Locate the cell with the specified text and output its [x, y] center coordinate. 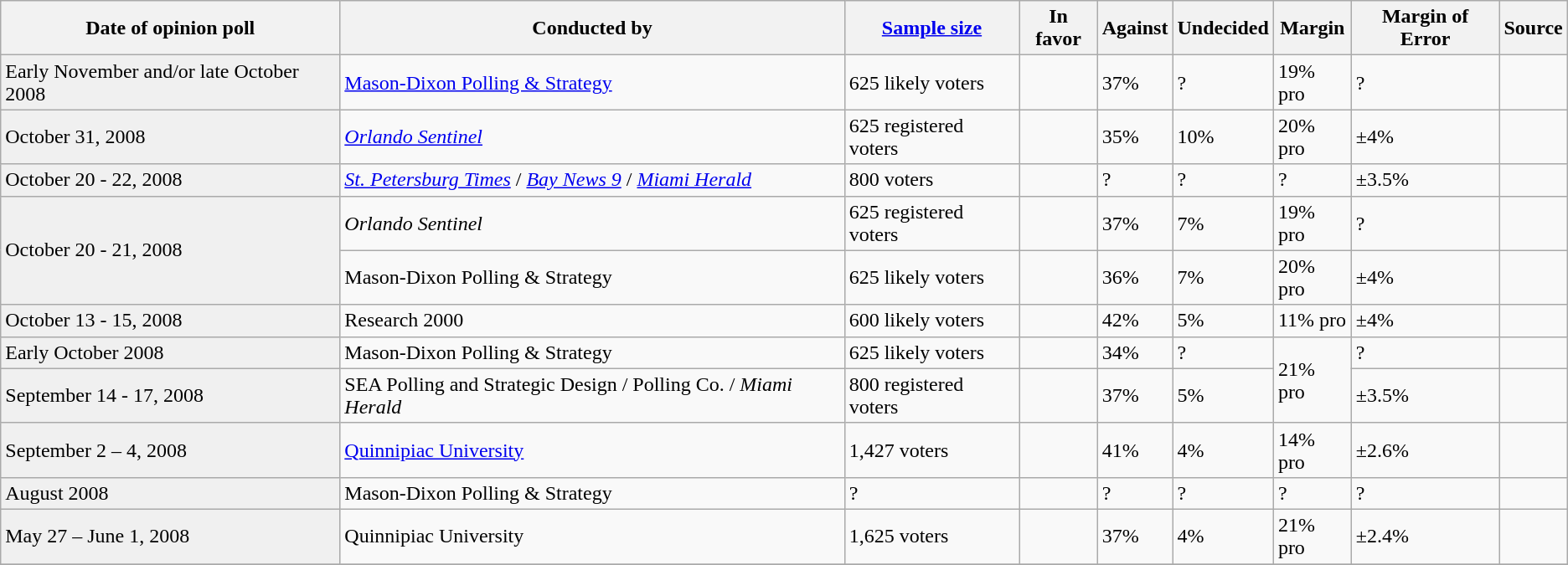
August 2008 [171, 493]
Conducted by [592, 28]
SEA Polling and Strategic Design / Polling Co. / Miami Herald [592, 395]
800 voters [931, 180]
May 27 – June 1, 2008 [171, 536]
Margin of Error [1426, 28]
35% [1135, 137]
September 2 – 4, 2008 [171, 450]
42% [1135, 321]
Margin [1312, 28]
Date of opinion poll [171, 28]
October 20 - 21, 2008 [171, 250]
10% [1223, 137]
14% pro [1312, 450]
In favor [1059, 28]
600 likely voters [931, 321]
Source [1533, 28]
Sample size [931, 28]
800 registered voters [931, 395]
Against [1135, 28]
11% pro [1312, 321]
October 31, 2008 [171, 137]
Early November and/or late October 2008 [171, 82]
October 20 - 22, 2008 [171, 180]
1,427 voters [931, 450]
Undecided [1223, 28]
41% [1135, 450]
1,625 voters [931, 536]
34% [1135, 352]
±2.6% [1426, 450]
Research 2000 [592, 321]
October 13 - 15, 2008 [171, 321]
Early October 2008 [171, 352]
St. Petersburg Times / Bay News 9 / Miami Herald [592, 180]
±2.4% [1426, 536]
36% [1135, 278]
September 14 - 17, 2008 [171, 395]
